Provide the (X, Y) coordinate of the cell's center where the given text is located.  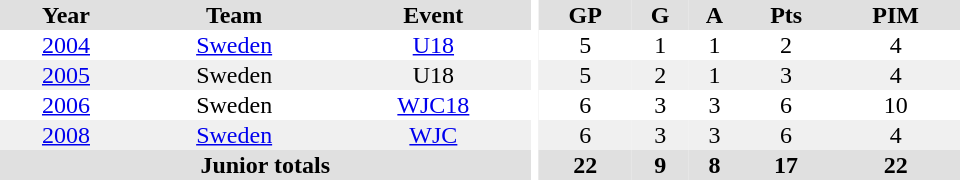
2005 (66, 75)
GP (585, 15)
Pts (786, 15)
WJC (433, 135)
8 (714, 165)
Team (234, 15)
2004 (66, 45)
Year (66, 15)
G (660, 15)
2006 (66, 105)
2008 (66, 135)
Event (433, 15)
WJC18 (433, 105)
A (714, 15)
10 (896, 105)
9 (660, 165)
Junior totals (265, 165)
17 (786, 165)
PIM (896, 15)
